Determine the (X, Y) coordinate at the center of the cell enclosing the given text.  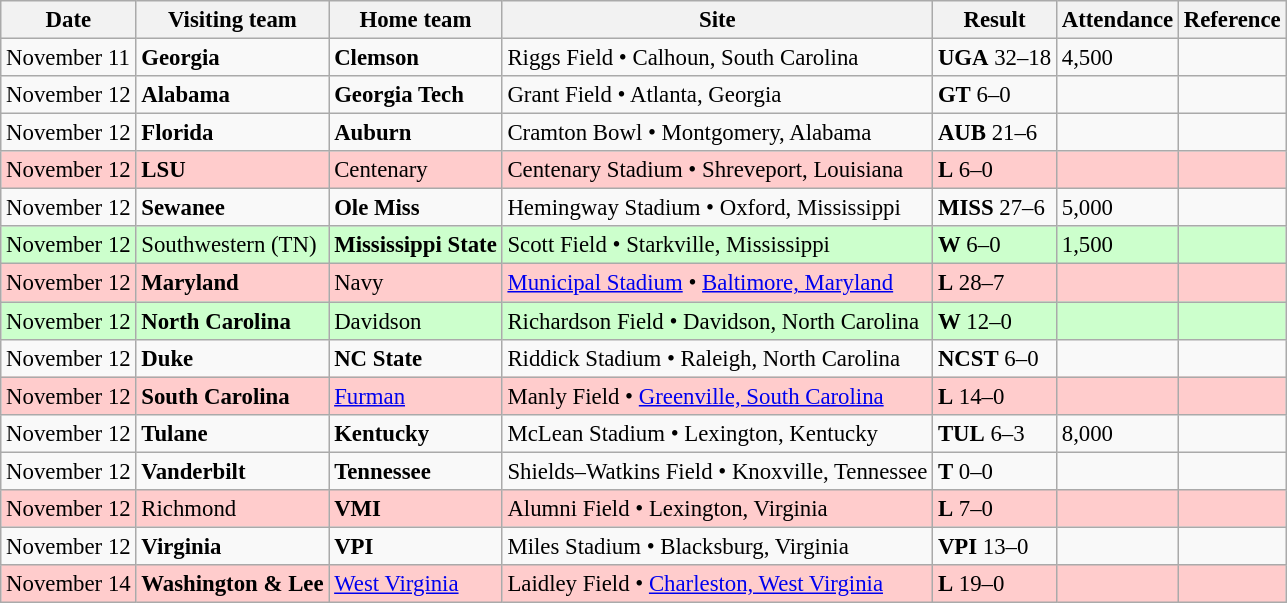
Navy (416, 283)
Visiting team (232, 20)
McLean Stadium • Lexington, Kentucky (717, 433)
Davidson (416, 321)
Riggs Field • Calhoun, South Carolina (717, 58)
Alabama (232, 95)
TUL 6–3 (995, 433)
Centenary (416, 170)
Mississippi State (416, 245)
Richmond (232, 509)
MISS 27–6 (995, 208)
4,500 (1117, 58)
NC State (416, 358)
Vanderbilt (232, 471)
Alumni Field • Lexington, Virginia (717, 509)
Richardson Field • Davidson, North Carolina (717, 321)
T 0–0 (995, 471)
Florida (232, 133)
Tennessee (416, 471)
Result (995, 20)
Washington & Lee (232, 584)
Ole Miss (416, 208)
VPI 13–0 (995, 546)
Maryland (232, 283)
8,000 (1117, 433)
Manly Field • Greenville, South Carolina (717, 396)
November 11 (68, 58)
LSU (232, 170)
Scott Field • Starkville, Mississippi (717, 245)
Shields–Watkins Field • Knoxville, Tennessee (717, 471)
Reference (1232, 20)
Georgia (232, 58)
Miles Stadium • Blacksburg, Virginia (717, 546)
Date (68, 20)
Riddick Stadium • Raleigh, North Carolina (717, 358)
AUB 21–6 (995, 133)
Laidley Field • Charleston, West Virginia (717, 584)
November 14 (68, 584)
VMI (416, 509)
Sewanee (232, 208)
Grant Field • Atlanta, Georgia (717, 95)
W 6–0 (995, 245)
NCST 6–0 (995, 358)
W 12–0 (995, 321)
UGA 32–18 (995, 58)
Georgia Tech (416, 95)
North Carolina (232, 321)
Home team (416, 20)
1,500 (1117, 245)
Duke (232, 358)
Hemingway Stadium • Oxford, Mississippi (717, 208)
Clemson (416, 58)
Cramton Bowl • Montgomery, Alabama (717, 133)
5,000 (1117, 208)
Tulane (232, 433)
Municipal Stadium • Baltimore, Maryland (717, 283)
L 7–0 (995, 509)
Centenary Stadium • Shreveport, Louisiana (717, 170)
Furman (416, 396)
Southwestern (TN) (232, 245)
Virginia (232, 546)
South Carolina (232, 396)
L 6–0 (995, 170)
L 14–0 (995, 396)
Kentucky (416, 433)
VPI (416, 546)
Site (717, 20)
Attendance (1117, 20)
West Virginia (416, 584)
Auburn (416, 133)
L 19–0 (995, 584)
GT 6–0 (995, 95)
L 28–7 (995, 283)
